Return [x, y] of the center of cell containing provided text 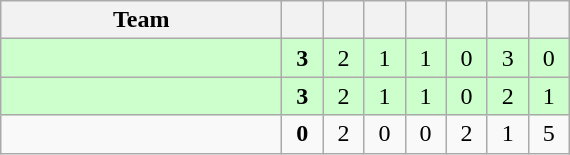
Team [142, 20]
5 [548, 134]
